Scan for the cell matching the given text and deliver its (X, Y) coordinate at center. 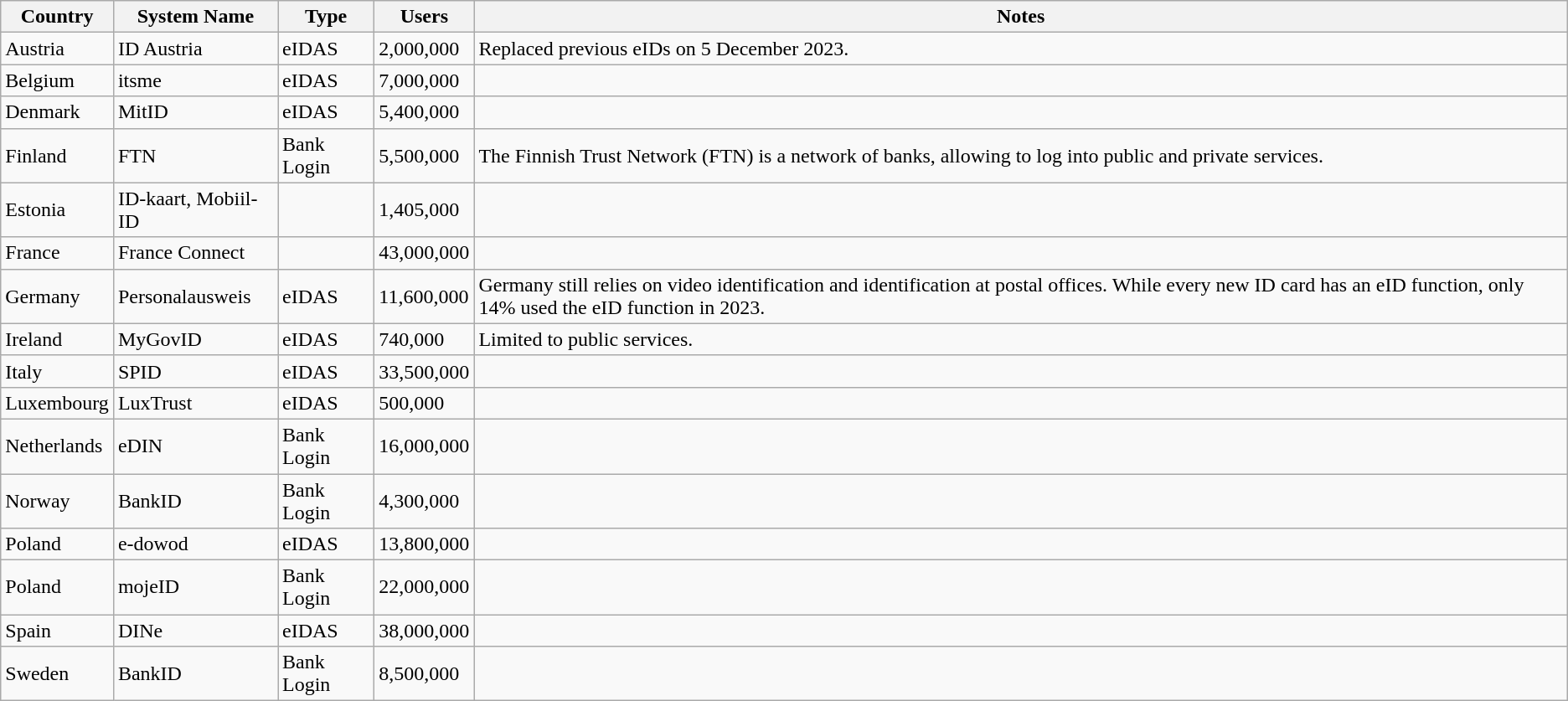
Type (327, 17)
43,000,000 (424, 253)
38,000,000 (424, 631)
Notes (1020, 17)
Austria (57, 49)
Italy (57, 371)
7,000,000 (424, 80)
8,500,000 (424, 673)
FTN (195, 156)
System Name (195, 17)
11,600,000 (424, 296)
Personalausweis (195, 296)
Germany (57, 296)
Belgium (57, 80)
LuxTrust (195, 403)
Netherlands (57, 446)
Norway (57, 501)
ID Austria (195, 49)
France Connect (195, 253)
MyGovID (195, 339)
5,400,000 (424, 112)
5,500,000 (424, 156)
Spain (57, 631)
Luxembourg (57, 403)
MitID (195, 112)
740,000 (424, 339)
2,000,000 (424, 49)
DINe (195, 631)
Ireland (57, 339)
SPID (195, 371)
e-dowod (195, 544)
1,405,000 (424, 209)
16,000,000 (424, 446)
33,500,000 (424, 371)
Sweden (57, 673)
France (57, 253)
500,000 (424, 403)
Replaced previous eIDs on 5 December 2023. (1020, 49)
ID-kaart, Mobiil-ID (195, 209)
Estonia (57, 209)
mojeID (195, 588)
eDIN (195, 446)
The Finnish Trust Network (FTN) is a network of banks, allowing to log into public and private services. (1020, 156)
Finland (57, 156)
22,000,000 (424, 588)
13,800,000 (424, 544)
itsme (195, 80)
4,300,000 (424, 501)
Users (424, 17)
Limited to public services. (1020, 339)
Country (57, 17)
Denmark (57, 112)
